Identify which cell holds the provided text, then report its [X, Y] central coordinate. 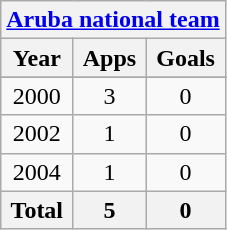
2004 [37, 172]
3 [110, 96]
2002 [37, 134]
Year [37, 58]
Goals [186, 58]
Total [37, 210]
Apps [110, 58]
2000 [37, 96]
5 [110, 210]
Aruba national team [113, 20]
